Find where the given text appears and provide that cell's center as [x, y] coordinate. 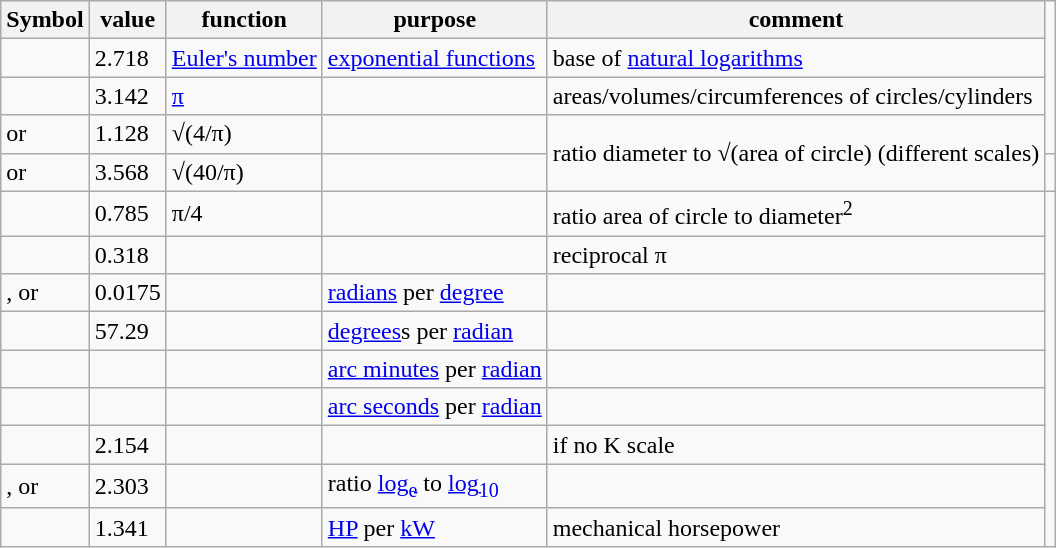
0.0175 [128, 293]
comment [796, 20]
Symbol [45, 20]
mechanical horsepower [796, 527]
1.341 [128, 527]
reciprocal π [796, 255]
radians per degree [434, 293]
3.142 [128, 96]
π [244, 96]
2.303 [128, 486]
base of natural logarithms [796, 58]
exponential functions [434, 58]
ratio loge to log10 [434, 486]
0.785 [128, 214]
arc seconds per radian [434, 407]
√(40/π) [244, 172]
2.154 [128, 445]
degreess per radian [434, 331]
if no K scale [796, 445]
ratio area of circle to diameter2 [796, 214]
3.568 [128, 172]
value [128, 20]
π/4 [244, 214]
Euler's number [244, 58]
areas/volumes/circumferences of circles/cylinders [796, 96]
HP per kW [434, 527]
arc minutes per radian [434, 369]
function [244, 20]
2.718 [128, 58]
0.318 [128, 255]
√(4/π) [244, 134]
ratio diameter to √(area of circle) (different scales) [796, 153]
57.29 [128, 331]
1.128 [128, 134]
purpose [434, 20]
